Scan for the cell matching the given text and deliver its (x, y) coordinate at center. 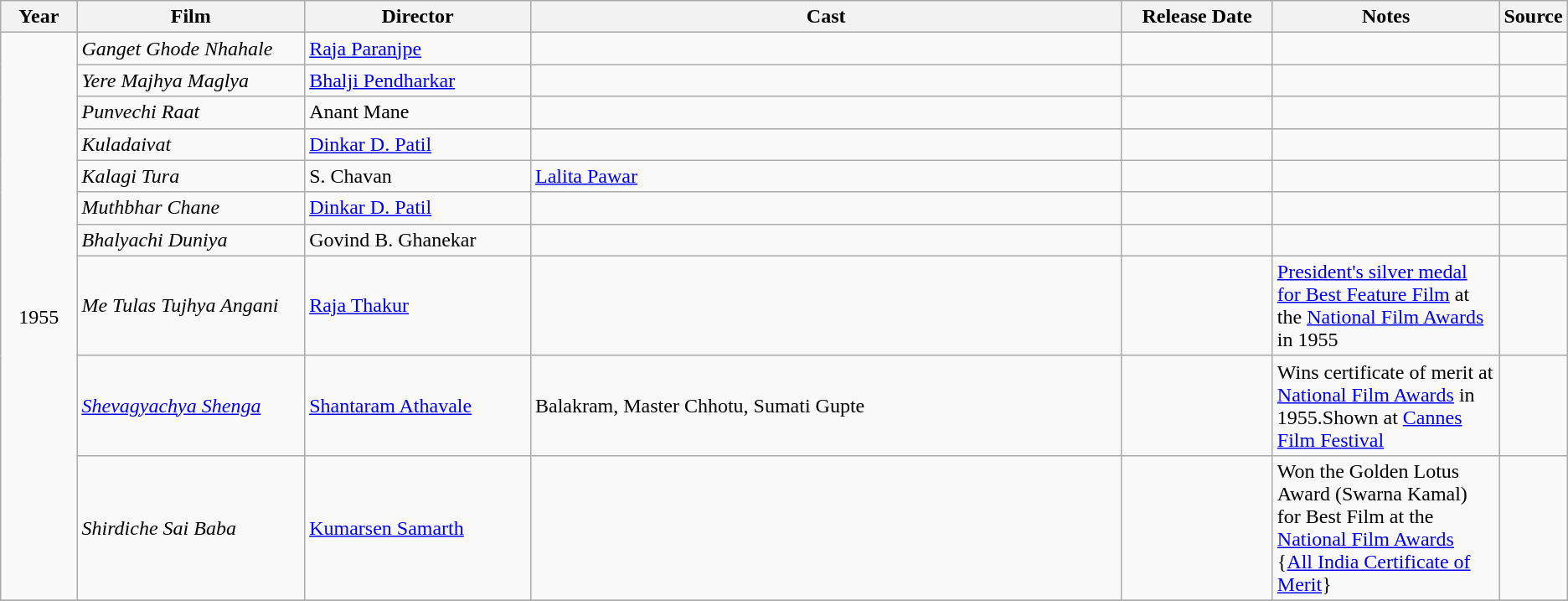
Shirdiche Sai Baba (191, 528)
Kuladaivat (191, 144)
Govind B. Ghanekar (418, 240)
Cast (826, 17)
Raja Thakur (418, 305)
Bhalji Pendharkar (418, 80)
Film (191, 17)
Anant Mane (418, 112)
Source (1533, 17)
Wins certificate of merit at National Film Awards in 1955.Shown at Cannes Film Festival (1385, 406)
Lalita Pawar (826, 176)
Bhalyachi Duniya (191, 240)
1955 (39, 317)
Shevagyachya Shenga (191, 406)
Yere Majhya Maglya (191, 80)
Ganget Ghode Nhahale (191, 49)
Director (418, 17)
Year (39, 17)
Kalagi Tura (191, 176)
Release Date (1197, 17)
Balakram, Master Chhotu, Sumati Gupte (826, 406)
Me Tulas Tujhya Angani (191, 305)
Raja Paranjpe (418, 49)
Punvechi Raat (191, 112)
Won the Golden Lotus Award (Swarna Kamal) for Best Film at the National Film Awards{All India Certificate of Merit} (1385, 528)
S. Chavan (418, 176)
Notes (1385, 17)
President's silver medal for Best Feature Film at the National Film Awards in 1955 (1385, 305)
Shantaram Athavale (418, 406)
Kumarsen Samarth (418, 528)
Muthbhar Chane (191, 208)
